Find where the given text appears and provide that cell's center as (x, y) coordinate. 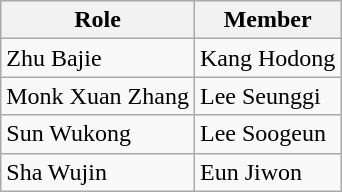
Lee Soogeun (267, 134)
Zhu Bajie (98, 58)
Role (98, 20)
Lee Seunggi (267, 96)
Sha Wujin (98, 172)
Eun Jiwon (267, 172)
Kang Hodong (267, 58)
Monk Xuan Zhang (98, 96)
Member (267, 20)
Sun Wukong (98, 134)
